Determine the [x, y] coordinate at the center of the cell enclosing the given text.  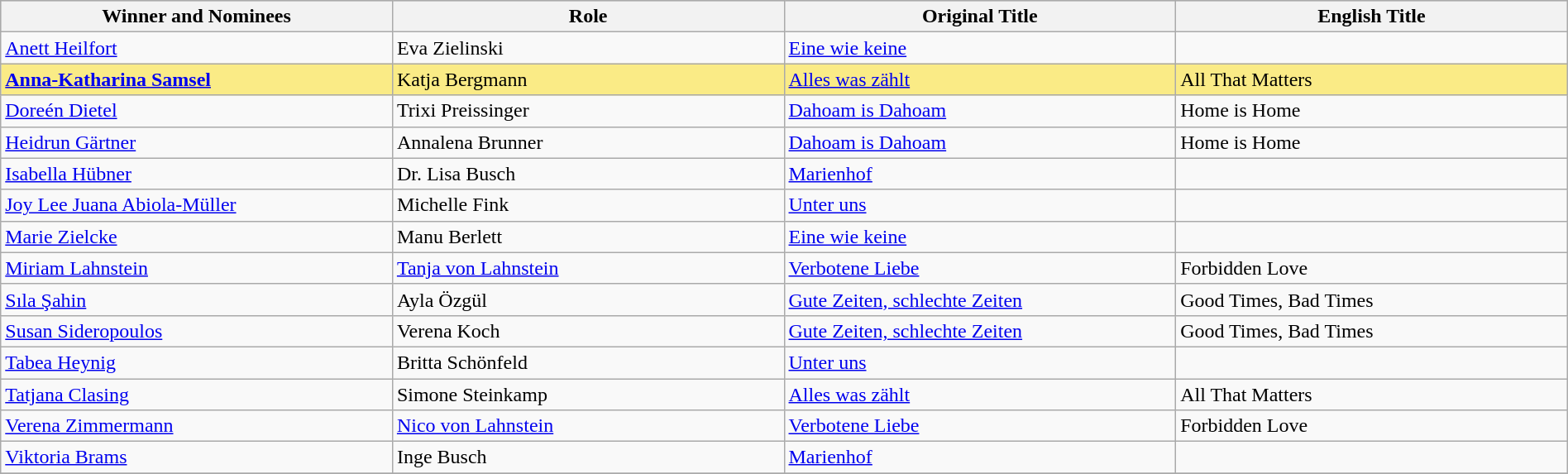
Trixi Preissinger [588, 111]
English Title [1372, 17]
Viktoria Brams [197, 457]
Winner and Nominees [197, 17]
Simone Steinkamp [588, 395]
Katja Bergmann [588, 79]
Dr. Lisa Busch [588, 174]
Eva Zielinski [588, 48]
Miriam Lahnstein [197, 268]
Heidrun Gärtner [197, 142]
Role [588, 17]
Isabella Hübner [197, 174]
Doreén Dietel [197, 111]
Verena Koch [588, 331]
Tabea Heynig [197, 362]
Original Title [980, 17]
Inge Busch [588, 457]
Marie Zielcke [197, 237]
Tatjana Clasing [197, 395]
Verena Zimmermann [197, 426]
Britta Schönfeld [588, 362]
Joy Lee Juana Abiola-Müller [197, 205]
Michelle Fink [588, 205]
Manu Berlett [588, 237]
Anna-Katharina Samsel [197, 79]
Tanja von Lahnstein [588, 268]
Nico von Lahnstein [588, 426]
Sıla Şahin [197, 299]
Annalena Brunner [588, 142]
Ayla Özgül [588, 299]
Susan Sideropoulos [197, 331]
Anett Heilfort [197, 48]
